Pinpoint the cell where the given text exists, returning its (X, Y) midpoint coordinate. 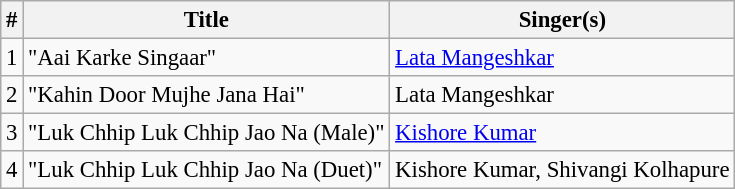
"Aai Karke Singaar" (206, 58)
"Luk Chhip Luk Chhip Jao Na (Duet)" (206, 170)
4 (12, 170)
Title (206, 20)
Singer(s) (562, 20)
1 (12, 58)
# (12, 20)
"Luk Chhip Luk Chhip Jao Na (Male)" (206, 133)
2 (12, 95)
3 (12, 133)
Kishore Kumar, Shivangi Kolhapure (562, 170)
Kishore Kumar (562, 133)
"Kahin Door Mujhe Jana Hai" (206, 95)
